Extract the [X, Y] coordinate from the center of the cell holding the provided text.  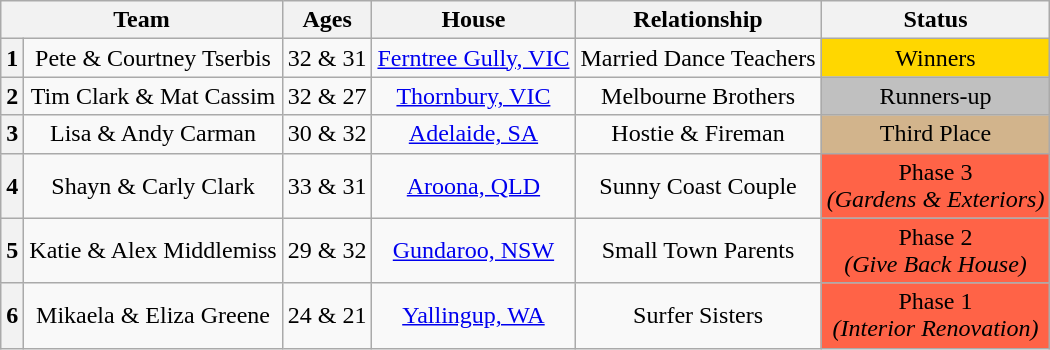
6 [12, 316]
Third Place [936, 134]
Thornbury, VIC [474, 96]
Aroona, QLD [474, 186]
Katie & Alex Middlemiss [153, 250]
Sunny Coast Couple [698, 186]
Pete & Courtney Tserbis [153, 58]
Status [936, 20]
33 & 31 [327, 186]
Phase 3(Gardens & Exteriors) [936, 186]
Winners [936, 58]
Tim Clark & Mat Cassim [153, 96]
Small Town Parents [698, 250]
Gundaroo, NSW [474, 250]
Relationship [698, 20]
Lisa & Andy Carman [153, 134]
29 & 32 [327, 250]
Phase 1(Interior Renovation) [936, 316]
4 [12, 186]
House [474, 20]
Phase 2(Give Back House) [936, 250]
30 & 32 [327, 134]
Melbourne Brothers [698, 96]
24 & 21 [327, 316]
Married Dance Teachers [698, 58]
Surfer Sisters [698, 316]
3 [12, 134]
Mikaela & Eliza Greene [153, 316]
32 & 27 [327, 96]
5 [12, 250]
Yallingup, WA [474, 316]
1 [12, 58]
Hostie & Fireman [698, 134]
Shayn & Carly Clark [153, 186]
2 [12, 96]
32 & 31 [327, 58]
Team [142, 20]
Ferntree Gully, VIC [474, 58]
Ages [327, 20]
Adelaide, SA [474, 134]
Runners-up [936, 96]
